Locate the cell with the specified text and output its [X, Y] center coordinate. 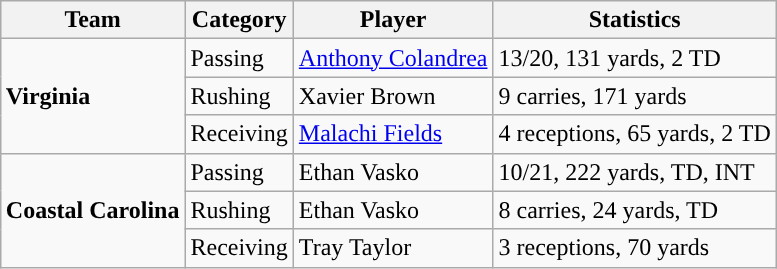
8 carries, 24 yards, TD [634, 210]
Anthony Colandrea [393, 58]
Statistics [634, 20]
Tray Taylor [393, 248]
9 carries, 171 yards [634, 96]
Category [239, 20]
3 receptions, 70 yards [634, 248]
Player [393, 20]
4 receptions, 65 yards, 2 TD [634, 134]
10/21, 222 yards, TD, INT [634, 172]
Xavier Brown [393, 96]
13/20, 131 yards, 2 TD [634, 58]
Virginia [92, 96]
Team [92, 20]
Coastal Carolina [92, 210]
Malachi Fields [393, 134]
